Return the (x, y) coordinate for the center point of the cell that contains the specified text.  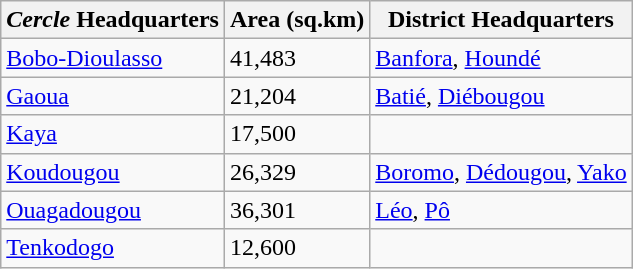
36,301 (296, 210)
26,329 (296, 172)
Banfora, Houndé (501, 58)
Tenkodogo (113, 248)
21,204 (296, 96)
District Headquarters (501, 20)
Boromo, Dédougou, Yako (501, 172)
Ouagadougou (113, 210)
Cercle Headquarters (113, 20)
Batié, Diébougou (501, 96)
41,483 (296, 58)
Bobo-Dioulasso (113, 58)
Kaya (113, 134)
Area (sq.km) (296, 20)
17,500 (296, 134)
Léo, Pô (501, 210)
Koudougou (113, 172)
Gaoua (113, 96)
12,600 (296, 248)
